For the text-containing cell, return its midpoint in (X, Y) coordinate format. 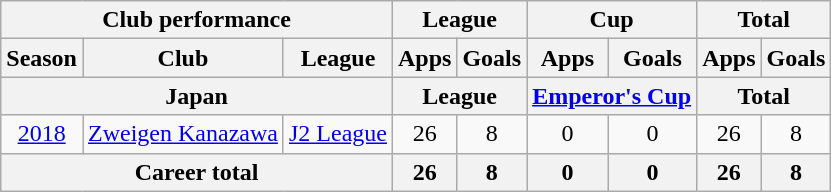
Season (42, 58)
2018 (42, 134)
Club (182, 58)
Japan (197, 96)
Career total (197, 172)
Emperor's Cup (612, 96)
Club performance (197, 20)
Cup (612, 20)
Zweigen Kanazawa (182, 134)
J2 League (338, 134)
